Pinpoint the cell where the given text exists, returning its (x, y) midpoint coordinate. 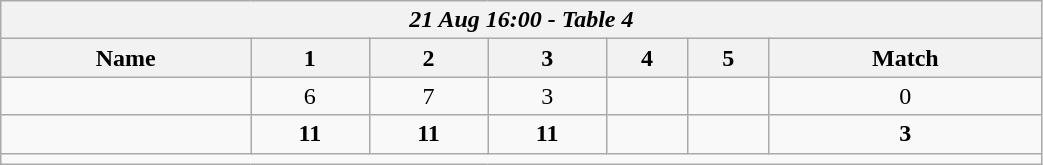
7 (428, 96)
Name (126, 58)
21 Aug 16:00 - Table 4 (522, 20)
2 (428, 58)
4 (648, 58)
Match (906, 58)
1 (310, 58)
5 (728, 58)
0 (906, 96)
6 (310, 96)
